Search for the cell housing the specified text and yield its [X, Y] center coordinate. 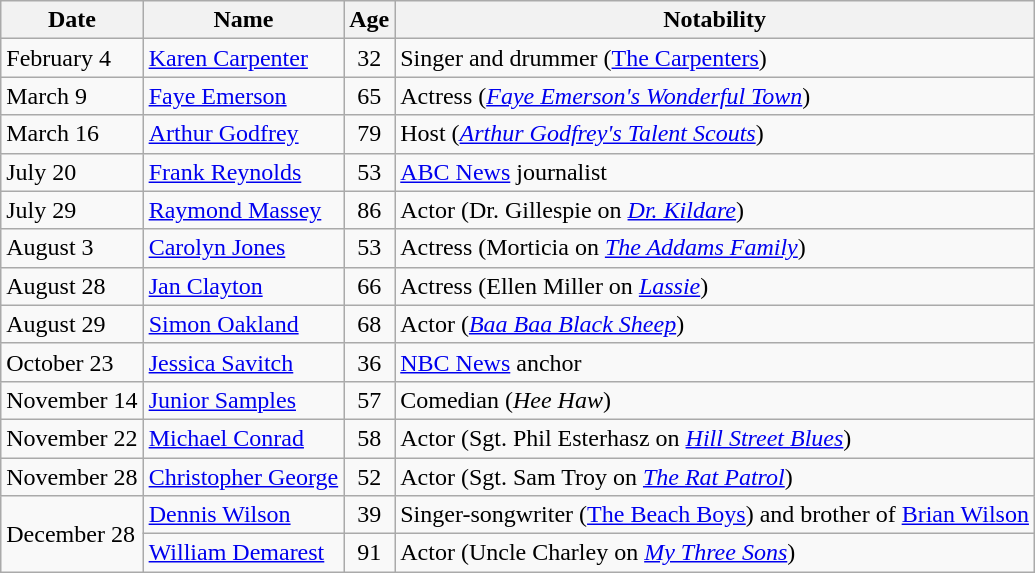
66 [370, 286]
Actor (Dr. Gillespie on Dr. Kildare) [715, 210]
Carolyn Jones [244, 248]
Actress (Ellen Miller on Lassie) [715, 286]
Date [72, 20]
32 [370, 58]
July 29 [72, 210]
57 [370, 400]
Jan Clayton [244, 286]
Age [370, 20]
91 [370, 553]
Actor (Uncle Charley on My Three Sons) [715, 553]
Christopher George [244, 477]
86 [370, 210]
Singer and drummer (The Carpenters) [715, 58]
August 29 [72, 324]
Junior Samples [244, 400]
March 16 [72, 134]
November 14 [72, 400]
August 28 [72, 286]
52 [370, 477]
Dennis Wilson [244, 515]
NBC News anchor [715, 362]
Raymond Massey [244, 210]
Simon Oakland [244, 324]
Singer-songwriter (The Beach Boys) and brother of Brian Wilson [715, 515]
Frank Reynolds [244, 172]
Actress (Faye Emerson's Wonderful Town) [715, 96]
Faye Emerson [244, 96]
November 22 [72, 438]
39 [370, 515]
Comedian (Hee Haw) [715, 400]
Jessica Savitch [244, 362]
68 [370, 324]
February 4 [72, 58]
March 9 [72, 96]
65 [370, 96]
79 [370, 134]
36 [370, 362]
Actor (Baa Baa Black Sheep) [715, 324]
Arthur Godfrey [244, 134]
Actor (Sgt. Sam Troy on The Rat Patrol) [715, 477]
Michael Conrad [244, 438]
August 3 [72, 248]
58 [370, 438]
Notability [715, 20]
October 23 [72, 362]
Karen Carpenter [244, 58]
Name [244, 20]
Host (Arthur Godfrey's Talent Scouts) [715, 134]
Actor (Sgt. Phil Esterhasz on Hill Street Blues) [715, 438]
July 20 [72, 172]
December 28 [72, 534]
November 28 [72, 477]
William Demarest [244, 553]
Actress (Morticia on The Addams Family) [715, 248]
ABC News journalist [715, 172]
